Capture the cell that displays the provided text and extract its (X, Y) central coordinate. 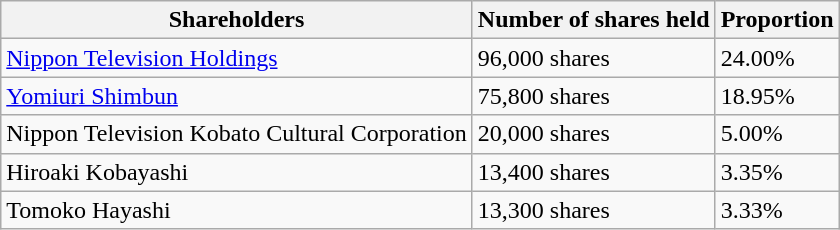
Yomiuri Shimbun (237, 96)
Nippon Television Holdings (237, 58)
3.35% (777, 172)
20,000 shares (594, 134)
Tomoko Hayashi (237, 210)
13,400 shares (594, 172)
75,800 shares (594, 96)
Number of shares held (594, 20)
5.00% (777, 134)
18.95% (777, 96)
24.00% (777, 58)
Hiroaki Kobayashi (237, 172)
13,300 shares (594, 210)
Shareholders (237, 20)
3.33% (777, 210)
Nippon Television Kobato Cultural Corporation (237, 134)
Proportion (777, 20)
96,000 shares (594, 58)
